For the text-containing cell, return its midpoint in (X, Y) coordinate format. 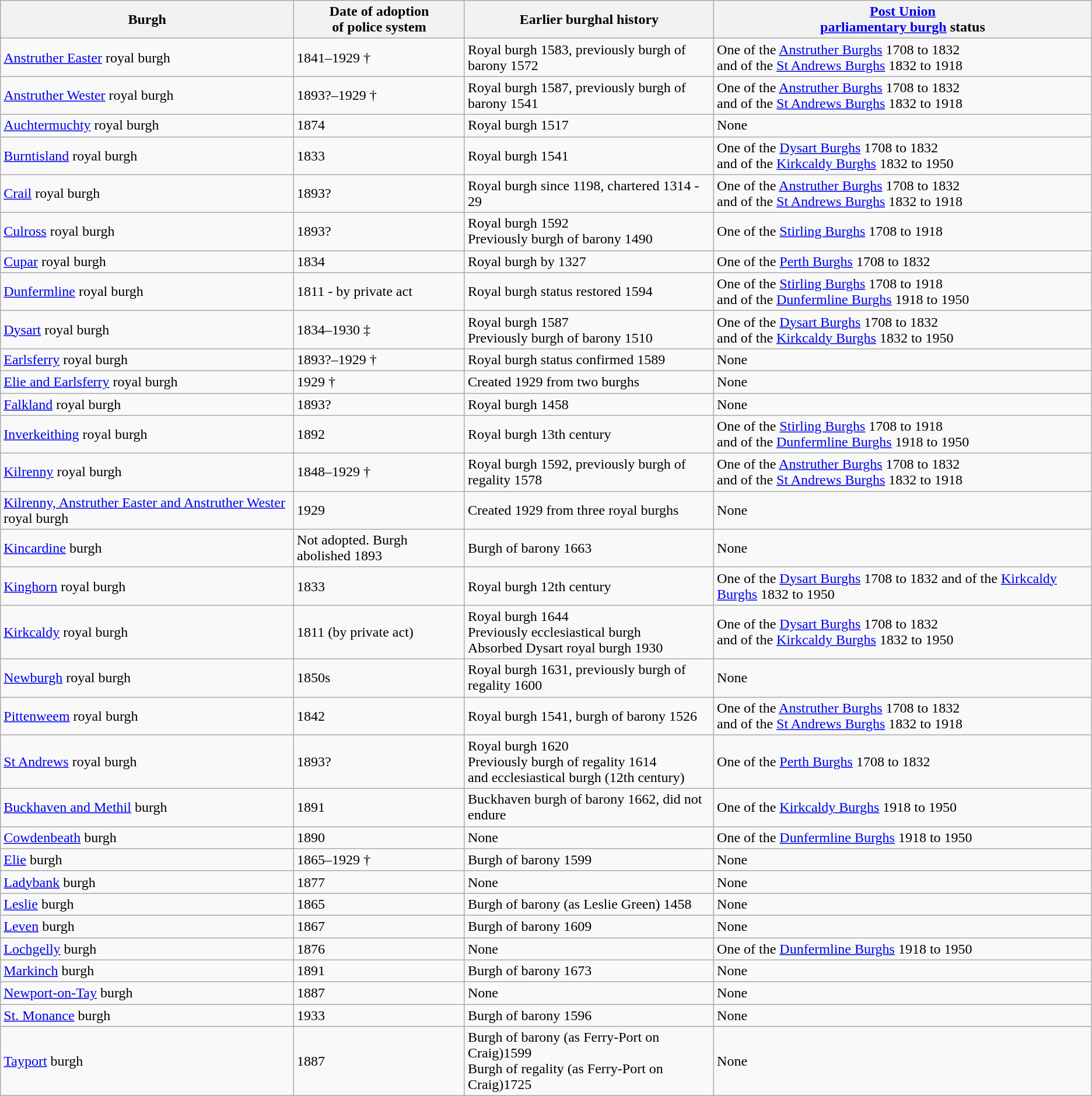
1929 † (379, 382)
1850s (379, 678)
Burgh of barony 1596 (589, 1015)
1834 (379, 261)
Royal burgh 1541 (589, 155)
Royal burgh 1517 (589, 125)
St Andrews royal burgh (147, 762)
Burgh of barony 1599 (589, 860)
1842 (379, 715)
Lochgelly burgh (147, 948)
1874 (379, 125)
Royal burgh since 1198, chartered 1314 - 29 (589, 194)
1877 (379, 882)
Royal burgh 1583, previously burgh of barony 1572 (589, 57)
Royal burgh 12th century (589, 586)
Auchtermuchty royal burgh (147, 125)
1811 (by private act) (379, 632)
Earlier burghal history (589, 20)
Falkland royal burgh (147, 404)
1892 (379, 434)
1865–1929 † (379, 860)
Royal burgh 1620 Previously burgh of regality 1614 and ecclesiastical burgh (12th century) (589, 762)
Kilrenny royal burgh (147, 473)
1867 (379, 926)
Ladybank burgh (147, 882)
Date of adoption of police system (379, 20)
Cupar royal burgh (147, 261)
Royal burgh 1587, previously burgh of barony 1541 (589, 96)
Buckhaven burgh of barony 1662, did not endure (589, 808)
1876 (379, 948)
Culross royal burgh (147, 231)
Kirkcaldy royal burgh (147, 632)
1811 - by private act (379, 292)
1890 (379, 837)
Burgh of barony 1673 (589, 971)
1834–1930 ‡ (379, 329)
Created 1929 from two burghs (589, 382)
Tayport burgh (147, 1061)
Royal burgh 1458 (589, 404)
Burgh of barony 1663 (589, 549)
1865 (379, 904)
Not adopted. Burgh abolished 1893 (379, 549)
Royal burgh 1592 Previously burgh of barony 1490 (589, 231)
St. Monance burgh (147, 1015)
Buckhaven and Methil burgh (147, 808)
Post Union parliamentary burgh status (903, 20)
Elie and Earlsferry royal burgh (147, 382)
1848–1929 † (379, 473)
Dunfermline royal burgh (147, 292)
Crail royal burgh (147, 194)
1929 (379, 510)
Created 1929 from three royal burghs (589, 510)
Royal burgh 1592, previously burgh of regality 1578 (589, 473)
Kilrenny, Anstruther Easter and Anstruther Wester royal burgh (147, 510)
Elie burgh (147, 860)
Leslie burgh (147, 904)
Kincardine burgh (147, 549)
Royal burgh 1631, previously burgh of regality 1600 (589, 678)
Royal burgh 1587 Previously burgh of barony 1510 (589, 329)
Markinch burgh (147, 971)
Cowdenbeath burgh (147, 837)
Newport-on-Tay burgh (147, 993)
Anstruther Wester royal burgh (147, 96)
Royal burgh status confirmed 1589 (589, 359)
Royal burgh 1644 Previously ecclesiastical burgh Absorbed Dysart royal burgh 1930 (589, 632)
Burgh of barony 1609 (589, 926)
Earlsferry royal burgh (147, 359)
Pittenweem royal burgh (147, 715)
One of the Kirkcaldy Burghs 1918 to 1950 (903, 808)
1841–1929 † (379, 57)
Leven burgh (147, 926)
Burgh of barony (as Ferry-Port on Craig)1599 Burgh of regality (as Ferry-Port on Craig)1725 (589, 1061)
Kinghorn royal burgh (147, 586)
Burgh (147, 20)
1933 (379, 1015)
Burgh of barony (as Leslie Green) 1458 (589, 904)
Inverkeithing royal burgh (147, 434)
Royal burgh 13th century (589, 434)
Burntisland royal burgh (147, 155)
One of the Stirling Burghs 1708 to 1918 (903, 231)
Royal burgh 1541, burgh of barony 1526 (589, 715)
Dysart royal burgh (147, 329)
Royal burgh by 1327 (589, 261)
Anstruther Easter royal burgh (147, 57)
Royal burgh status restored 1594 (589, 292)
Newburgh royal burgh (147, 678)
